Output the [x, y] coordinate of the center of the cell containing the given text.  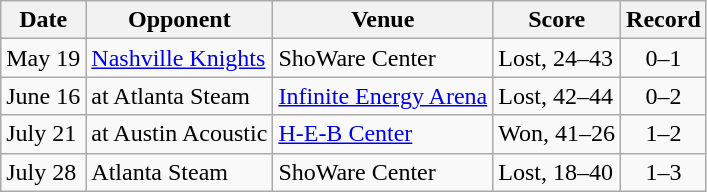
Venue [383, 20]
Won, 41–26 [557, 134]
1–2 [664, 134]
Lost, 24–43 [557, 58]
Score [557, 20]
0–1 [664, 58]
Lost, 42–44 [557, 96]
0–2 [664, 96]
at Atlanta Steam [180, 96]
1–3 [664, 172]
June 16 [44, 96]
Infinite Energy Arena [383, 96]
May 19 [44, 58]
Opponent [180, 20]
Nashville Knights [180, 58]
Record [664, 20]
July 21 [44, 134]
at Austin Acoustic [180, 134]
Lost, 18–40 [557, 172]
Date [44, 20]
H-E-B Center [383, 134]
Atlanta Steam [180, 172]
July 28 [44, 172]
